Search for the cell housing the specified text and yield its (x, y) center coordinate. 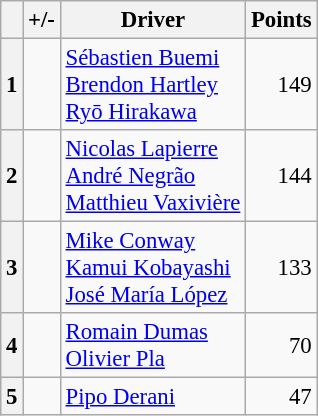
Mike Conway Kamui Kobayashi José María López (152, 268)
5 (12, 397)
+/- (42, 20)
47 (282, 397)
Sébastien Buemi Brendon Hartley Ryō Hirakawa (152, 85)
70 (282, 346)
133 (282, 268)
1 (12, 85)
2 (12, 176)
Driver (152, 20)
3 (12, 268)
4 (12, 346)
144 (282, 176)
Romain Dumas Olivier Pla (152, 346)
Points (282, 20)
Nicolas Lapierre André Negrão Matthieu Vaxivière (152, 176)
149 (282, 85)
Pipo Derani (152, 397)
